Search for the cell housing the specified text and yield its (x, y) center coordinate. 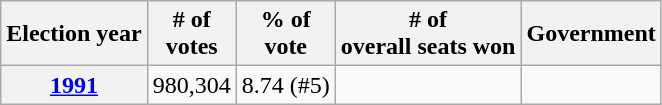
Election year (74, 34)
# ofoverall seats won (428, 34)
980,304 (192, 85)
Government (591, 34)
1991 (74, 85)
8.74 (#5) (286, 85)
% ofvote (286, 34)
# ofvotes (192, 34)
